Provide the (x, y) coordinate of the cell's center where the given text is located.  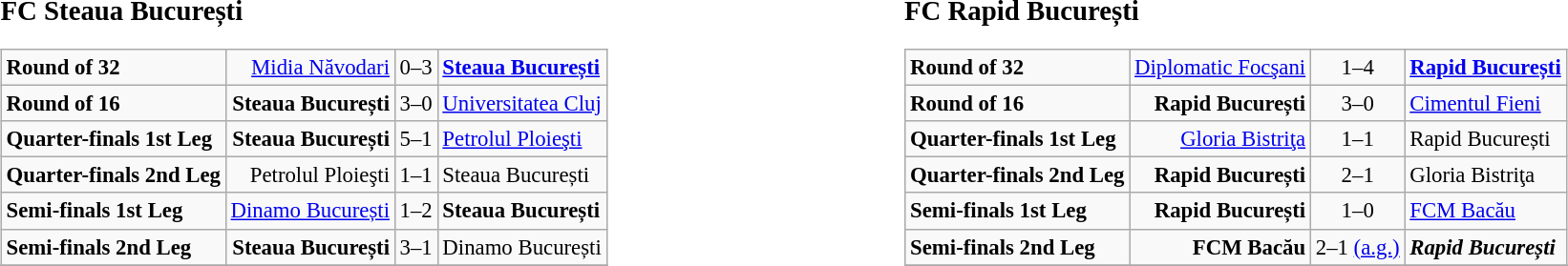
5–1 (416, 139)
2–1 (a.g.) (1358, 247)
2–1 (1358, 175)
3–1 (416, 247)
1–0 (1358, 211)
1–2 (416, 211)
Cimentul Fieni (1486, 104)
1–4 (1358, 68)
0–3 (416, 68)
Midia Năvodari (309, 68)
Universitatea Cluj (521, 104)
Diplomatic Focşani (1220, 68)
